Identify which cell holds the provided text, then report its [X, Y] central coordinate. 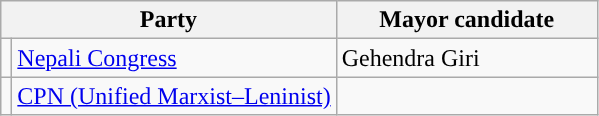
CPN (Unified Marxist–Leninist) [174, 96]
Gehendra Giri [466, 58]
Party [168, 20]
Nepali Congress [174, 58]
Mayor candidate [466, 20]
